Return the (X, Y) coordinate for the center point of the cell that contains the specified text.  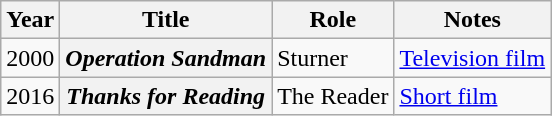
2000 (30, 58)
Operation Sandman (166, 58)
2016 (30, 96)
The Reader (333, 96)
Short film (472, 96)
Year (30, 20)
Title (166, 20)
Television film (472, 58)
Notes (472, 20)
Sturner (333, 58)
Role (333, 20)
Thanks for Reading (166, 96)
